Output the [X, Y] coordinate of the center of the cell containing the given text.  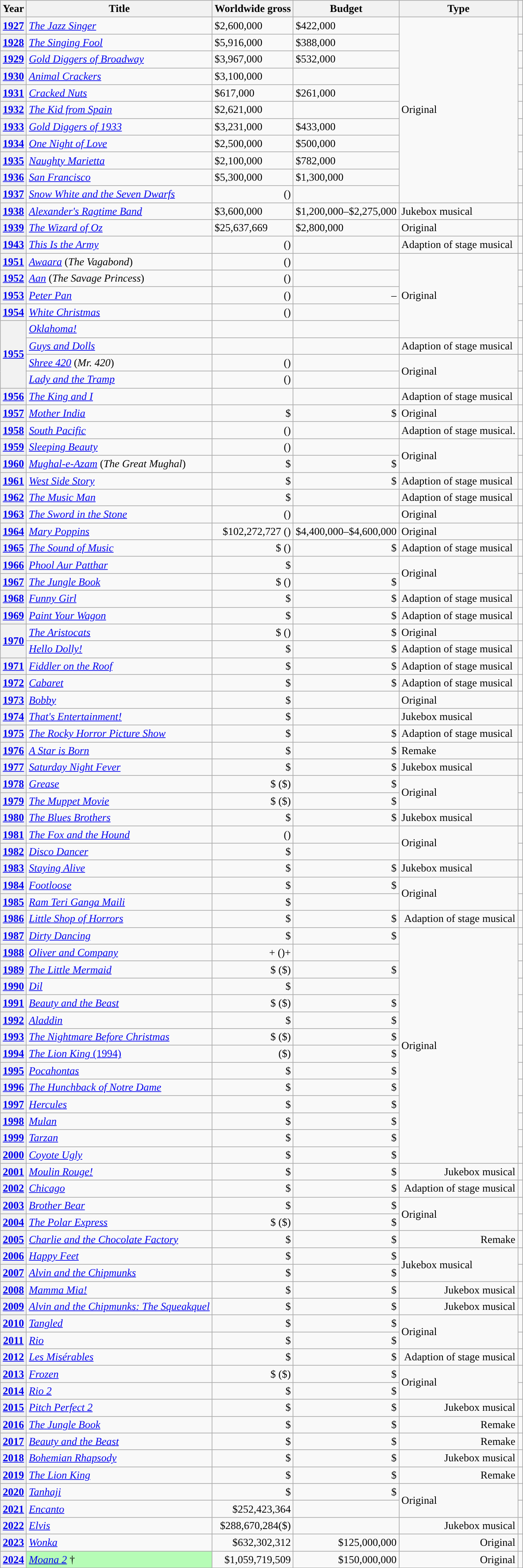
Bobby [119, 700]
San Francisco [119, 177]
1971 [13, 666]
Title [119, 9]
Encanto [119, 1509]
$632,302,312 [252, 1542]
2003 [13, 1205]
1979 [13, 801]
1993 [13, 1037]
The Kid from Spain [119, 110]
Grease [119, 784]
1999 [13, 1138]
Hello Dolly! [119, 649]
1960 [13, 464]
1972 [13, 683]
1978 [13, 784]
2009 [13, 1307]
The Sound of Music [119, 548]
Oklahoma! [119, 329]
Footloose [119, 885]
1967 [13, 582]
1996 [13, 1088]
2023 [13, 1542]
Ram Teri Ganga Maili [119, 902]
$2,800,000 [346, 228]
Type [458, 9]
1956 [13, 396]
This Is the Army [119, 245]
$433,000 [346, 127]
Oliver and Company [119, 952]
Dil [119, 986]
2015 [13, 1408]
Chicago [119, 1189]
Fiddler on the Roof [119, 666]
Elvis [119, 1525]
1980 [13, 818]
The Aristocats [119, 632]
1955 [13, 354]
$782,000 [346, 160]
1977 [13, 767]
2022 [13, 1525]
$3,100,000 [252, 76]
$4,400,000–$4,600,000 [346, 531]
Happy Feet [119, 1256]
Adaption of stage musical. [458, 430]
1954 [13, 312]
Rio [119, 1340]
Funny Girl [119, 599]
– [346, 295]
1943 [13, 245]
$288,670,284($) [252, 1525]
The Rocky Horror Picture Show [119, 733]
Hercules [119, 1104]
1961 [13, 480]
$2,500,000 [252, 143]
Disco Dancer [119, 852]
$252,423,364 [252, 1509]
Gold Diggers of Broadway [119, 59]
1963 [13, 515]
Charlie and the Chocolate Factory [119, 1239]
2010 [13, 1324]
Budget [346, 9]
1966 [13, 565]
Snow White and the Seven Dwarfs [119, 194]
Aladdin [119, 1020]
Worldwide gross [252, 9]
2008 [13, 1290]
The Lion King [119, 1475]
2006 [13, 1256]
1991 [13, 1003]
The Fox and the Hound [119, 835]
+ ()+ [252, 952]
1931 [13, 93]
Peter Pan [119, 295]
Staying Alive [119, 868]
Tanhaji [119, 1492]
Brother Bear [119, 1205]
1974 [13, 716]
1928 [13, 43]
2013 [13, 1374]
Mughal-e-Azam (The Great Mughal) [119, 464]
1992 [13, 1020]
The Nightmare Before Christmas [119, 1037]
$3,231,000 [252, 127]
The Sword in the Stone [119, 515]
($) [252, 1054]
The Hunchback of Notre Dame [119, 1088]
The Muppet Movie [119, 801]
1929 [13, 59]
1951 [13, 262]
2005 [13, 1239]
2024 [13, 1559]
1987 [13, 936]
$3,600,000 [252, 211]
1935 [13, 160]
Pitch Perfect 2 [119, 1408]
The Music Man [119, 498]
Pocahontas [119, 1071]
2018 [13, 1458]
1970 [13, 641]
2011 [13, 1340]
Wonka [119, 1542]
$2,600,000 [252, 26]
1957 [13, 413]
1962 [13, 498]
2021 [13, 1509]
1969 [13, 616]
The Lion King (1994) [119, 1054]
2007 [13, 1273]
$500,000 [346, 143]
1964 [13, 531]
1976 [13, 751]
2020 [13, 1492]
2016 [13, 1425]
1983 [13, 868]
Saturday Night Fever [119, 767]
1936 [13, 177]
2002 [13, 1189]
The Jazz Singer [119, 26]
1982 [13, 852]
1953 [13, 295]
1997 [13, 1104]
1934 [13, 143]
1995 [13, 1071]
Year [13, 9]
Frozen [119, 1374]
$532,000 [346, 59]
Rio 2 [119, 1391]
2004 [13, 1222]
Mary Poppins [119, 531]
1986 [13, 919]
$125,000,000 [346, 1542]
Mother India [119, 413]
Cabaret [119, 683]
Alexander's Ragtime Band [119, 211]
Mulan [119, 1121]
1933 [13, 127]
Gold Diggers of 1933 [119, 127]
West Side Story [119, 480]
1988 [13, 952]
1932 [13, 110]
2012 [13, 1357]
Little Shop of Horrors [119, 919]
$102,272,727 () [252, 531]
Tangled [119, 1324]
Animal Crackers [119, 76]
1927 [13, 26]
1985 [13, 902]
$388,000 [346, 43]
2014 [13, 1391]
Shree 420 (Mr. 420) [119, 363]
Alvin and the Chipmunks [119, 1273]
That's Entertainment! [119, 716]
1989 [13, 969]
Mamma Mia! [119, 1290]
2000 [13, 1155]
Sleeping Beauty [119, 447]
One Night of Love [119, 143]
$25,637,669 [252, 228]
Phool Aur Patthar [119, 565]
The Singing Fool [119, 43]
$2,621,000 [252, 110]
$1,300,000 [346, 177]
A Star is Born [119, 751]
$261,000 [346, 93]
$422,000 [346, 26]
1930 [13, 76]
Cracked Nuts [119, 93]
Tarzan [119, 1138]
$1,200,000–$2,275,000 [346, 211]
1973 [13, 700]
$617,000 [252, 93]
1939 [13, 228]
The Wizard of Oz [119, 228]
Paint Your Wagon [119, 616]
Aan (The Savage Princess) [119, 279]
1984 [13, 885]
Lady and the Tramp [119, 379]
Moulin Rouge! [119, 1172]
2017 [13, 1441]
Moana 2 † [119, 1559]
Coyote Ugly [119, 1155]
South Pacific [119, 430]
Guys and Dolls [119, 346]
The Polar Express [119, 1222]
2001 [13, 1172]
1965 [13, 548]
$2,100,000 [252, 160]
1958 [13, 430]
$1,059,719,509 [252, 1559]
Bohemian Rhapsody [119, 1458]
Awaara (The Vagabond) [119, 262]
$5,916,000 [252, 43]
1981 [13, 835]
White Christmas [119, 312]
1938 [13, 211]
The Blues Brothers [119, 818]
$150,000,000 [346, 1559]
1990 [13, 986]
1968 [13, 599]
Dirty Dancing [119, 936]
2019 [13, 1475]
1994 [13, 1054]
1998 [13, 1121]
1937 [13, 194]
The Little Mermaid [119, 969]
The King and I [119, 396]
$5,300,000 [252, 177]
Alvin and the Chipmunks: The Squeakquel [119, 1307]
1959 [13, 447]
Les Misérables [119, 1357]
Naughty Marietta [119, 160]
1952 [13, 279]
1975 [13, 733]
$3,967,000 [252, 59]
